Find where the given text appears and provide that cell's center as [X, Y] coordinate. 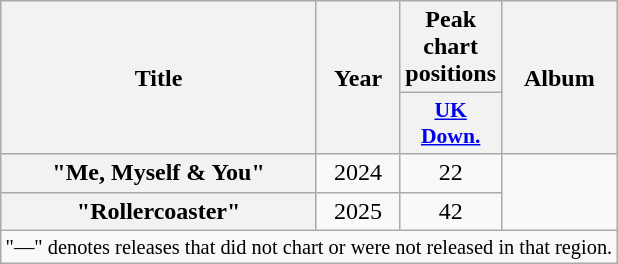
UKDown. [451, 124]
Album [560, 78]
"Me, Myself & You" [159, 173]
"—" denotes releases that did not chart or were not released in that region. [309, 247]
2024 [358, 173]
Year [358, 78]
2025 [358, 211]
22 [451, 173]
Title [159, 78]
42 [451, 211]
"Rollercoaster" [159, 211]
Peak chart positions [451, 47]
